Pinpoint the cell where the given text exists, returning its [x, y] midpoint coordinate. 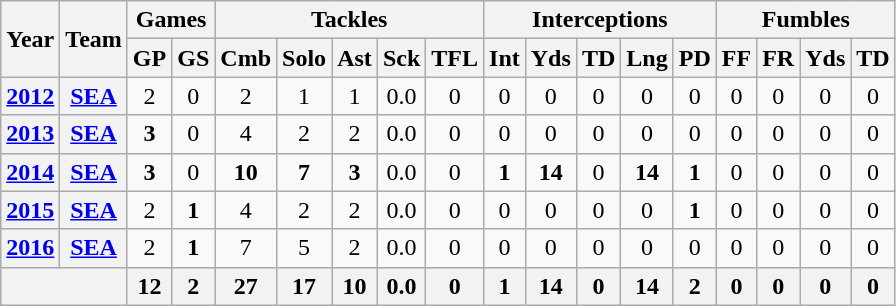
5 [304, 248]
Cmb [246, 58]
Int [505, 58]
TFL [455, 58]
FR [778, 58]
27 [246, 286]
Solo [304, 58]
17 [304, 286]
Ast [355, 58]
Sck [401, 58]
12 [149, 286]
2016 [30, 248]
Team [94, 39]
Games [170, 20]
GP [149, 58]
Tackles [350, 20]
2013 [30, 134]
Lng [647, 58]
2015 [30, 210]
FF [736, 58]
Year [30, 39]
Fumbles [806, 20]
GS [194, 58]
PD [694, 58]
2012 [30, 96]
Interceptions [600, 20]
2014 [30, 172]
